Detect which cell encompasses the target text, then output its [X, Y] center coordinate. 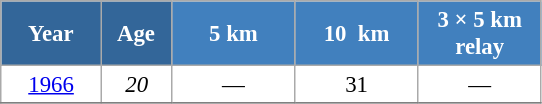
5 km [234, 34]
20 [136, 85]
31 [356, 85]
1966 [52, 85]
Age [136, 34]
Year [52, 34]
10 km [356, 34]
3 × 5 km relay [480, 34]
